From the cell containing the given text, extract its center point as (x, y) coordinate. 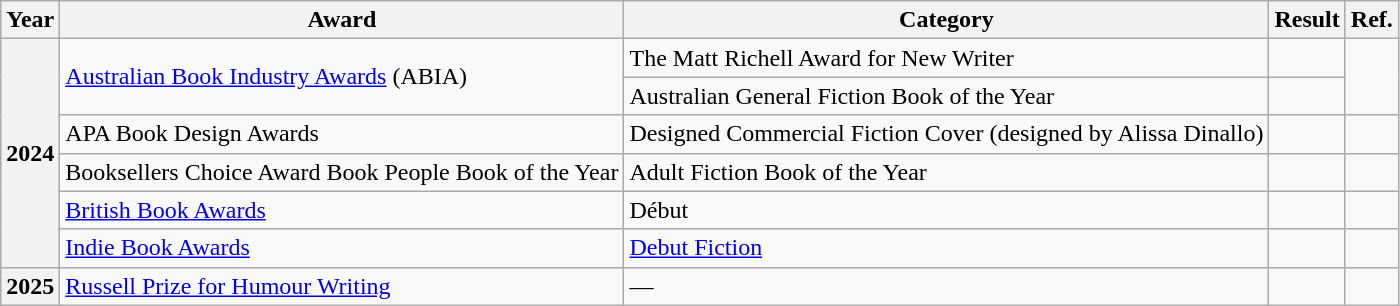
Booksellers Choice Award Book People Book of the Year (342, 172)
Debut Fiction (946, 248)
Australian General Fiction Book of the Year (946, 96)
Début (946, 210)
The Matt Richell Award for New Writer (946, 58)
Category (946, 20)
Adult Fiction Book of the Year (946, 172)
Designed Commercial Fiction Cover (designed by Alissa Dinallo) (946, 134)
Indie Book Awards (342, 248)
Russell Prize for Humour Writing (342, 286)
APA Book Design Awards (342, 134)
Award (342, 20)
Result (1307, 20)
Australian Book Industry Awards (ABIA) (342, 77)
British Book Awards (342, 210)
2025 (30, 286)
2024 (30, 153)
— (946, 286)
Year (30, 20)
Ref. (1372, 20)
